Provide the [X, Y] coordinate of the cell's center where the given text is located.  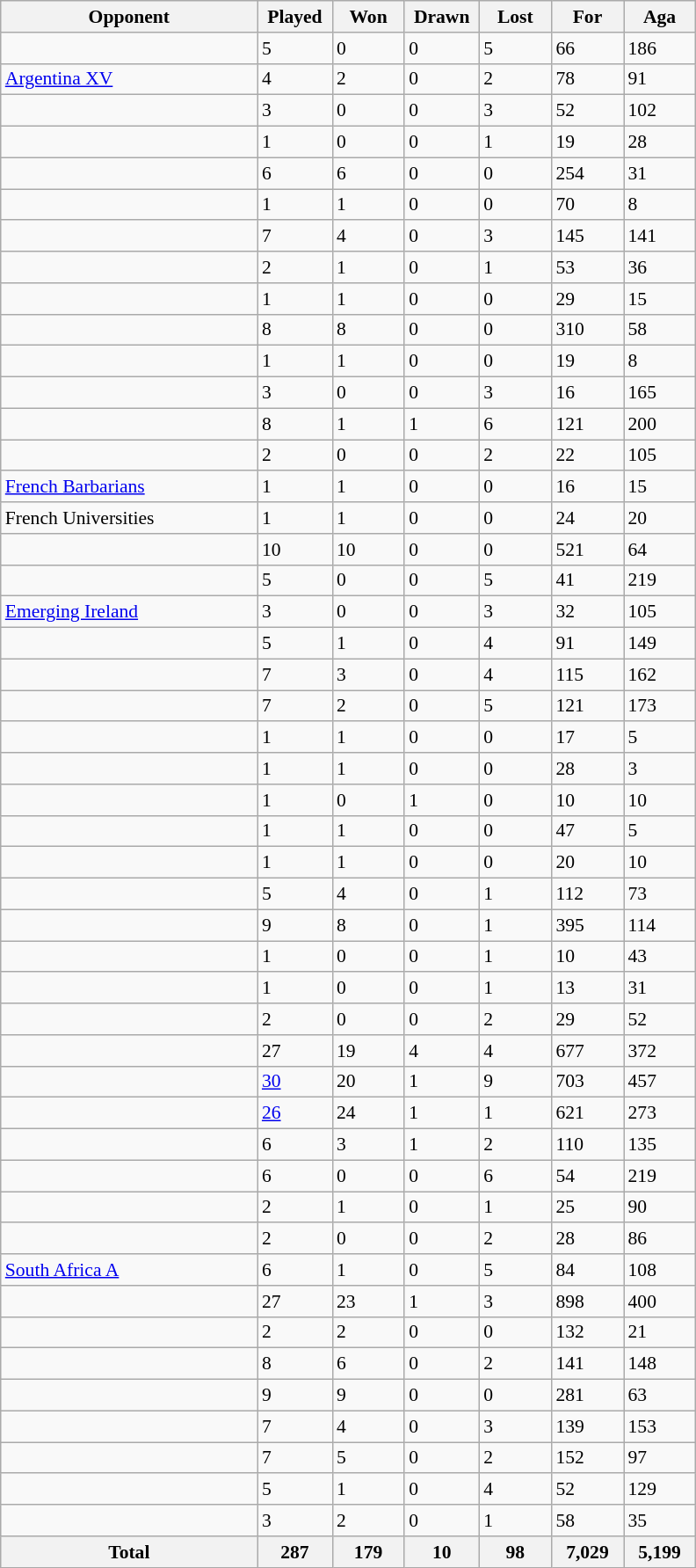
32 [587, 612]
30 [295, 1082]
Played [295, 17]
25 [587, 1207]
5,199 [660, 1552]
54 [587, 1176]
162 [660, 675]
287 [295, 1552]
Won [368, 17]
84 [587, 1270]
7,029 [587, 1552]
90 [660, 1207]
For [587, 17]
149 [660, 644]
132 [587, 1332]
22 [587, 456]
Opponent [129, 17]
115 [587, 675]
145 [587, 237]
395 [587, 925]
179 [368, 1552]
South Africa A [129, 1270]
108 [660, 1270]
86 [660, 1239]
41 [587, 580]
152 [587, 1458]
63 [660, 1396]
310 [587, 330]
35 [660, 1521]
Emerging Ireland [129, 612]
French Barbarians [129, 487]
Lost [515, 17]
64 [660, 550]
26 [295, 1113]
78 [587, 79]
17 [587, 738]
13 [587, 988]
703 [587, 1082]
677 [587, 1051]
66 [587, 48]
139 [587, 1426]
97 [660, 1458]
521 [587, 550]
186 [660, 48]
23 [368, 1302]
372 [660, 1051]
French Universities [129, 518]
621 [587, 1113]
73 [660, 894]
Argentina XV [129, 79]
254 [587, 173]
Total [129, 1552]
98 [515, 1552]
Drawn [441, 17]
457 [660, 1082]
112 [587, 894]
281 [587, 1396]
165 [660, 393]
Aga [660, 17]
47 [587, 831]
36 [660, 267]
129 [660, 1490]
400 [660, 1302]
43 [660, 957]
200 [660, 424]
148 [660, 1364]
21 [660, 1332]
53 [587, 267]
114 [660, 925]
173 [660, 706]
102 [660, 111]
110 [587, 1145]
898 [587, 1302]
70 [587, 205]
273 [660, 1113]
135 [660, 1145]
153 [660, 1426]
